Capture the cell that displays the provided text and extract its (x, y) central coordinate. 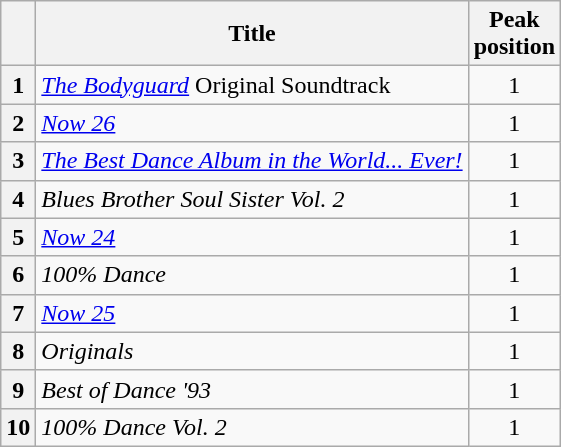
8 (18, 351)
100% Dance (252, 275)
9 (18, 389)
10 (18, 427)
Peakposition (514, 34)
3 (18, 161)
Originals (252, 351)
The Bodyguard Original Soundtrack (252, 85)
The Best Dance Album in the World... Ever! (252, 161)
6 (18, 275)
2 (18, 123)
Now 26 (252, 123)
Blues Brother Soul Sister Vol. 2 (252, 199)
5 (18, 237)
Now 24 (252, 237)
Best of Dance '93 (252, 389)
4 (18, 199)
Title (252, 34)
7 (18, 313)
Now 25 (252, 313)
100% Dance Vol. 2 (252, 427)
